Search for the cell housing the specified text and yield its (x, y) center coordinate. 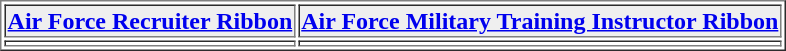
Air Force Recruiter Ribbon (150, 20)
Air Force Military Training Instructor Ribbon (540, 20)
